Detect which cell encompasses the target text, then output its (x, y) center coordinate. 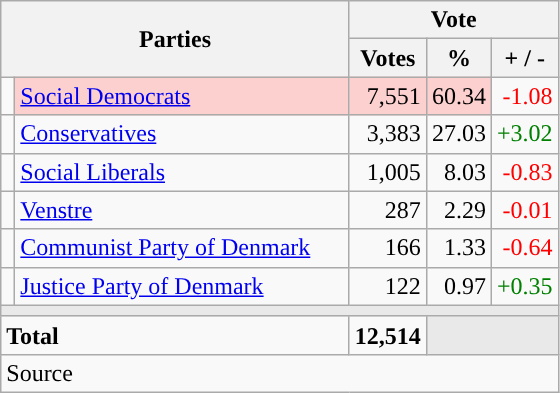
2.29 (458, 210)
-1.08 (524, 96)
Social Liberals (182, 172)
Conservatives (182, 134)
122 (388, 286)
-0.64 (524, 248)
-0.01 (524, 210)
60.34 (458, 96)
Communist Party of Denmark (182, 248)
Vote (454, 20)
+3.02 (524, 134)
3,383 (388, 134)
8.03 (458, 172)
27.03 (458, 134)
Venstre (182, 210)
+0.35 (524, 286)
Source (280, 373)
1,005 (388, 172)
% (458, 58)
Parties (176, 39)
Social Democrats (182, 96)
0.97 (458, 286)
Justice Party of Denmark (182, 286)
-0.83 (524, 172)
+ / - (524, 58)
7,551 (388, 96)
Votes (388, 58)
1.33 (458, 248)
Total (176, 335)
12,514 (388, 335)
166 (388, 248)
287 (388, 210)
